Extract the (x, y) coordinate from the center of the cell holding the provided text.  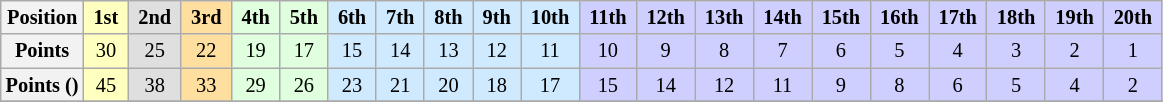
1st (106, 17)
19th (1074, 17)
3rd (206, 17)
15th (841, 17)
11th (608, 17)
7th (400, 17)
3 (1016, 51)
10 (608, 51)
33 (206, 85)
19 (256, 51)
16th (899, 17)
20 (448, 85)
20th (1133, 17)
1 (1133, 51)
45 (106, 85)
18 (497, 85)
22 (206, 51)
13th (724, 17)
5th (304, 17)
9th (497, 17)
7 (782, 51)
26 (304, 85)
18th (1016, 17)
25 (154, 51)
30 (106, 51)
17th (957, 17)
Points (42, 51)
23 (352, 85)
2nd (154, 17)
6th (352, 17)
13 (448, 51)
Points () (42, 85)
Position (42, 17)
8th (448, 17)
10th (550, 17)
12th (665, 17)
21 (400, 85)
14th (782, 17)
29 (256, 85)
38 (154, 85)
4th (256, 17)
